Determine the (X, Y) coordinate at the center of the cell enclosing the given text.  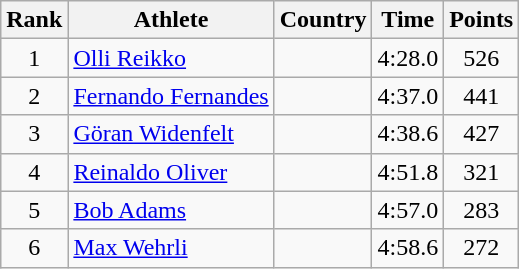
Country (323, 20)
1 (34, 58)
4:28.0 (408, 58)
427 (482, 134)
Rank (34, 20)
Göran Widenfelt (171, 134)
6 (34, 248)
526 (482, 58)
272 (482, 248)
Reinaldo Oliver (171, 172)
Athlete (171, 20)
5 (34, 210)
Time (408, 20)
Olli Reikko (171, 58)
4:51.8 (408, 172)
Points (482, 20)
283 (482, 210)
4:57.0 (408, 210)
441 (482, 96)
4:58.6 (408, 248)
Fernando Fernandes (171, 96)
3 (34, 134)
4:37.0 (408, 96)
321 (482, 172)
4 (34, 172)
Max Wehrli (171, 248)
2 (34, 96)
4:38.6 (408, 134)
Bob Adams (171, 210)
